Pinpoint the cell where the given text exists, returning its [X, Y] midpoint coordinate. 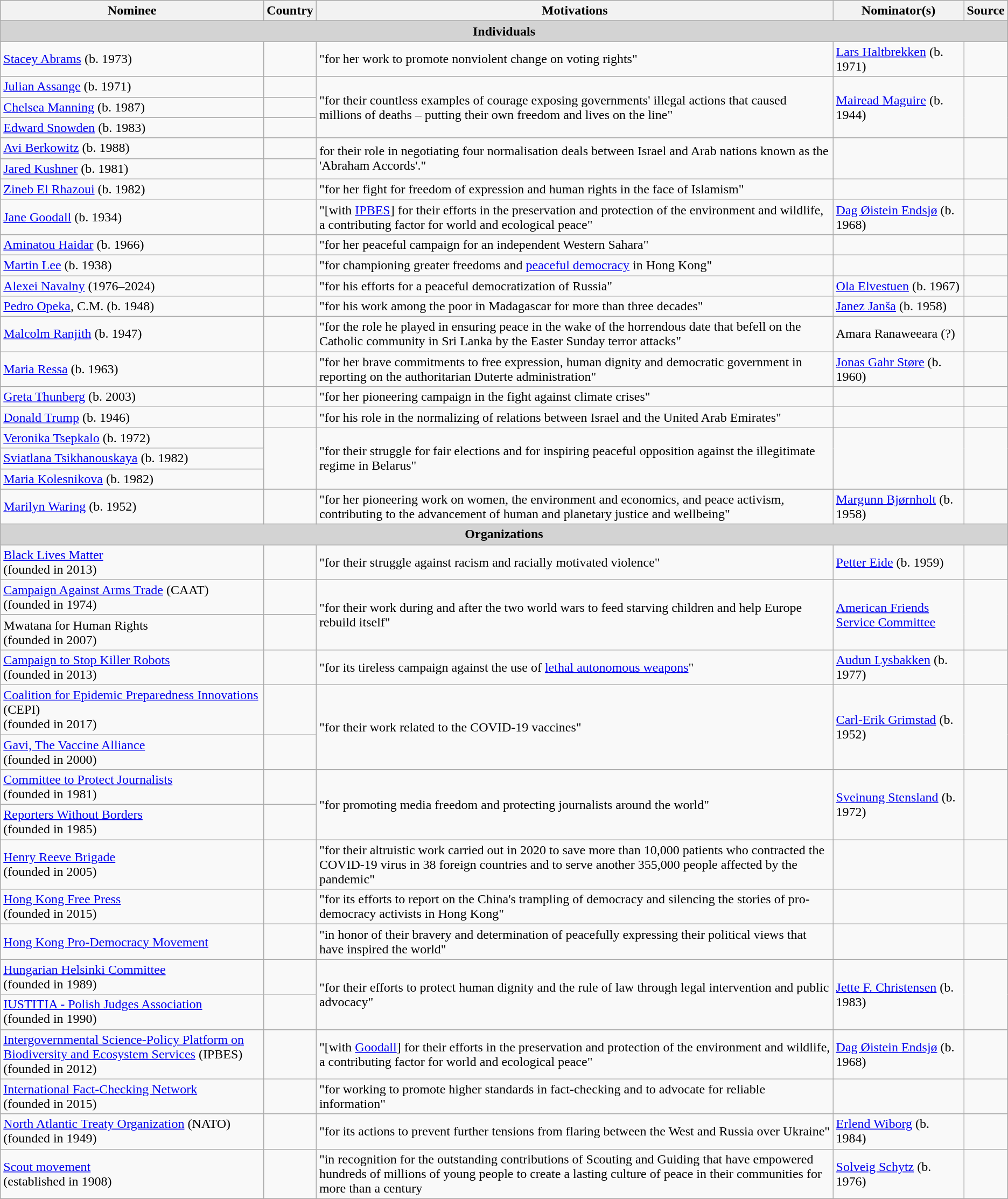
Ola Elvestuen (b. 1967) [898, 286]
"for her fight for freedom of expression and human rights in the face of Islamism" [575, 189]
Jared Kushner (b. 1981) [132, 169]
Avi Berkowitz (b. 1988) [132, 148]
IUSTITIA - Polish Judges Association (founded in 1990) [132, 1012]
"in honor of their bravery and determination of peacefully expressing their political views that have inspired the world" [575, 942]
Intergovernmental Science-Policy Platform on Biodiversity and Ecosystem Services (IPBES) (founded in 2012) [132, 1054]
Zineb El Rhazoui (b. 1982) [132, 189]
American Friends Service Committee [898, 615]
Scout movement (established in 1908) [132, 1174]
Donald Trump (b. 1946) [132, 417]
Greta Thunberg (b. 2003) [132, 397]
"for her pioneering campaign in the fight against climate crises" [575, 397]
"for their struggle against racism and racially motivated violence" [575, 562]
"for her peaceful campaign for an independent Western Sahara" [575, 245]
Campaign Against Arms Trade (CAAT) (founded in 1974) [132, 597]
Maria Kolesnikova (b. 1982) [132, 479]
Veronika Tsepkalo (b. 1972) [132, 438]
Reporters Without Borders (founded in 1985) [132, 822]
Jette F. Christensen (b. 1983) [898, 994]
"for working to promote higher standards in fact-checking and to advocate for reliable information" [575, 1097]
Sveinung Stensland (b. 1972) [898, 805]
"for his work among the poor in Madagascar for more than three decades" [575, 306]
Nominator(s) [898, 11]
Hong Kong Pro-Democracy Movement [132, 942]
Lars Haltbrekken (b. 1971) [898, 59]
Gavi, The Vaccine Alliance (founded in 2000) [132, 752]
International Fact-Checking Network (founded in 2015) [132, 1097]
Janez Janša (b. 1958) [898, 306]
"for their struggle for fair elections and for inspiring peaceful opposition against the illegitimate regime in Belarus" [575, 458]
Aminatou Haidar (b. 1966) [132, 245]
"for his efforts for a peaceful democratization of Russia" [575, 286]
Marilyn Waring (b. 1952) [132, 506]
Julian Assange (b. 1971) [132, 87]
"for her work to promote nonviolent change on voting rights" [575, 59]
"for his role in the normalizing of relations between Israel and the United Arab Emirates" [575, 417]
"for their work during and after the two world wars to feed starving children and help Europe rebuild itself" [575, 615]
Petter Eide (b. 1959) [898, 562]
Hong Kong Free Press (founded in 2015) [132, 907]
Campaign to Stop Killer Robots (founded in 2013) [132, 667]
Erlend Wiborg (b. 1984) [898, 1131]
"for championing greater freedoms and peaceful democracy in Hong Kong" [575, 265]
North Atlantic Treaty Organization (NATO) (founded in 1949) [132, 1131]
Committee to Protect Journalists (founded in 1981) [132, 787]
Jane Goodall (b. 1934) [132, 217]
"for its tireless campaign against the use of lethal autonomous weapons" [575, 667]
Black Lives Matter (founded in 2013) [132, 562]
"for promoting media freedom and protecting journalists around the world" [575, 805]
Margunn Bjørnholt (b. 1958) [898, 506]
Source [985, 11]
Motivations [575, 11]
Audun Lysbakken (b. 1977) [898, 667]
Organizations [504, 534]
Maria Ressa (b. 1963) [132, 370]
Coalition for Epidemic Preparedness Innovations (CEPI) (founded in 2017) [132, 709]
Edward Snowden (b. 1983) [132, 128]
"for their efforts to protect human dignity and the rule of law through legal intervention and public advocacy" [575, 994]
Mairead Maguire (b. 1944) [898, 107]
"for its actions to prevent further tensions from flaring between the West and Russia over Ukraine" [575, 1131]
Nominee [132, 11]
for their role in negotiating four normalisation deals between Israel and Arab nations known as the 'Abraham Accords'." [575, 158]
Alexei Navalny (1976–2024) [132, 286]
Mwatana for Human Rights (founded in 2007) [132, 632]
Solveig Schytz (b. 1976) [898, 1174]
Carl-Erik Grimstad (b. 1952) [898, 727]
Individuals [504, 31]
Henry Reeve Brigade (founded in 2005) [132, 865]
"for her brave commitments to free expression, human dignity and democratic government in reporting on the authoritarian Duterte administration" [575, 370]
Amara Ranaweeara (?) [898, 334]
Stacey Abrams (b. 1973) [132, 59]
"for their work related to the COVID-19 vaccines" [575, 727]
Jonas Gahr Støre (b. 1960) [898, 370]
"for its efforts to report on the China's trampling of democracy and silencing the stories of pro-democracy activists in Hong Kong" [575, 907]
Country [290, 11]
Pedro Opeka, C.M. (b. 1948) [132, 306]
Sviatlana Tsikhanouskaya (b. 1982) [132, 458]
Hungarian Helsinki Committee (founded in 1989) [132, 977]
Chelsea Manning (b. 1987) [132, 107]
Malcolm Ranjith (b. 1947) [132, 334]
Martin Lee (b. 1938) [132, 265]
